Identify which cell holds the provided text, then report its (X, Y) central coordinate. 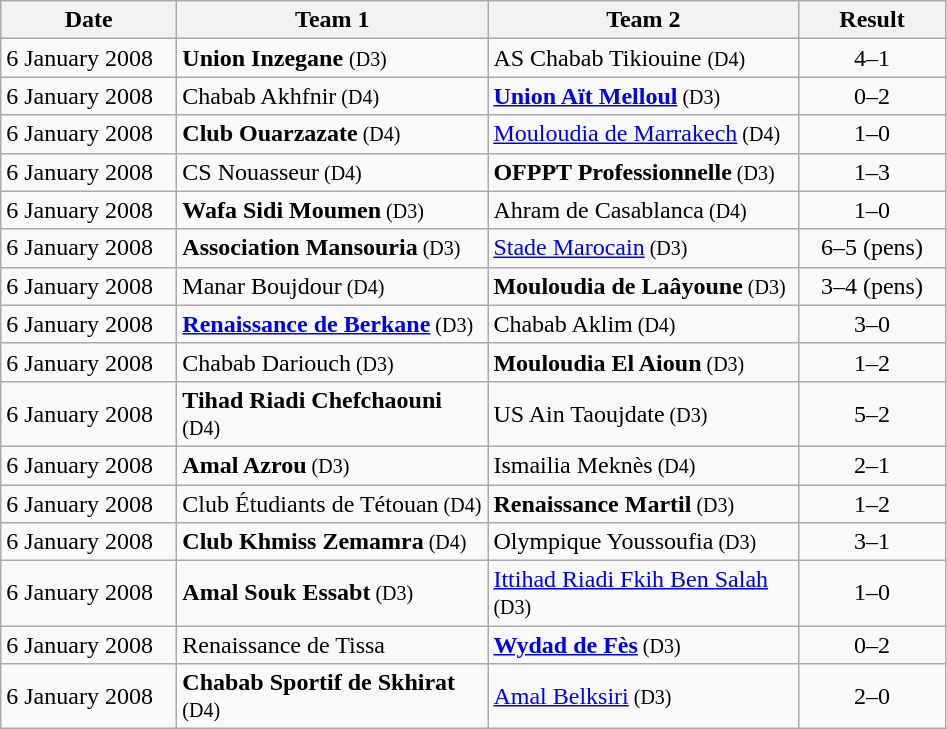
Union Aït Melloul (D3) (644, 96)
Stade Marocain (D3) (644, 248)
Amal Belksiri (D3) (644, 696)
Renaissance de Tissa (332, 645)
Mouloudia El Aioun (D3) (644, 362)
Ismailia Meknès (D4) (644, 465)
Olympique Youssoufia (D3) (644, 542)
Club Étudiants de Tétouan (D4) (332, 503)
3–0 (872, 324)
OFPPT Professionnelle (D3) (644, 172)
Chabab Sportif de Skhirat (D4) (332, 696)
Wydad de Fès (D3) (644, 645)
3–1 (872, 542)
Chabab Dariouch (D3) (332, 362)
5–2 (872, 414)
Ahram de Casablanca (D4) (644, 210)
Amal Souk Essabt (D3) (332, 594)
Club Ouarzazate (D4) (332, 134)
Renaissance Martil (D3) (644, 503)
Wafa Sidi Moumen (D3) (332, 210)
Result (872, 20)
3–4 (pens) (872, 286)
AS Chabab Tikiouine (D4) (644, 58)
Tihad Riadi Chefchaouni (D4) (332, 414)
Amal Azrou (D3) (332, 465)
Renaissance de Berkane (D3) (332, 324)
Chabab Akhfnir (D4) (332, 96)
6–5 (pens) (872, 248)
Association Mansouria (D3) (332, 248)
Mouloudia de Marrakech (D4) (644, 134)
2–0 (872, 696)
US Ain Taoujdate (D3) (644, 414)
CS Nouasseur (D4) (332, 172)
Club Khmiss Zemamra (D4) (332, 542)
Chabab Aklim (D4) (644, 324)
2–1 (872, 465)
Mouloudia de Laâyoune (D3) (644, 286)
Team 2 (644, 20)
Date (89, 20)
Manar Boujdour (D4) (332, 286)
Team 1 (332, 20)
Ittihad Riadi Fkih Ben Salah (D3) (644, 594)
1–3 (872, 172)
4–1 (872, 58)
Union Inzegane (D3) (332, 58)
